Provide the (X, Y) coordinate of the cell's center where the given text is located.  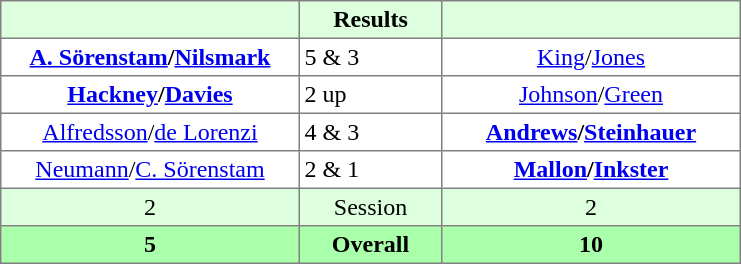
A. Sörenstam/Nilsmark (150, 57)
Neumann/C. Sörenstam (150, 170)
2 & 1 (370, 170)
King/Jones (591, 57)
5 (150, 245)
Mallon/Inkster (591, 170)
5 & 3 (370, 57)
4 & 3 (370, 132)
Johnson/Green (591, 95)
Andrews/Steinhauer (591, 132)
Results (370, 20)
Session (370, 207)
Hackney/Davies (150, 95)
10 (591, 245)
Alfredsson/de Lorenzi (150, 132)
2 up (370, 95)
Overall (370, 245)
